Return [X, Y] of the center of cell containing provided text 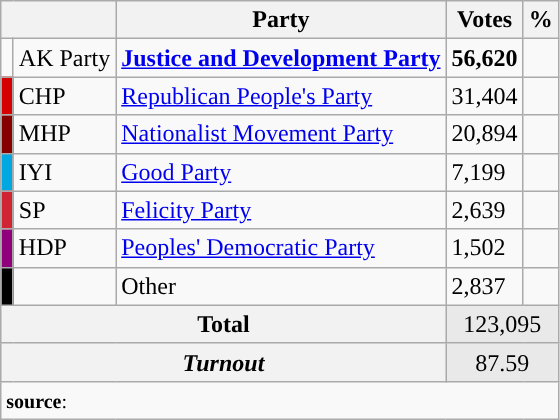
AK Party [64, 58]
Nationalist Movement Party [281, 134]
Good Party [281, 172]
Party [281, 20]
source: [280, 400]
56,620 [484, 58]
MHP [64, 134]
123,095 [502, 324]
1,502 [484, 248]
Total [224, 324]
2,639 [484, 210]
SP [64, 210]
Felicity Party [281, 210]
Turnout [224, 362]
IYI [64, 172]
CHP [64, 96]
% [540, 20]
Other [281, 286]
Republican People's Party [281, 96]
20,894 [484, 134]
Votes [484, 20]
31,404 [484, 96]
Peoples' Democratic Party [281, 248]
2,837 [484, 286]
7,199 [484, 172]
HDP [64, 248]
Justice and Development Party [281, 58]
87.59 [502, 362]
